Find where the given text appears and provide that cell's center as (x, y) coordinate. 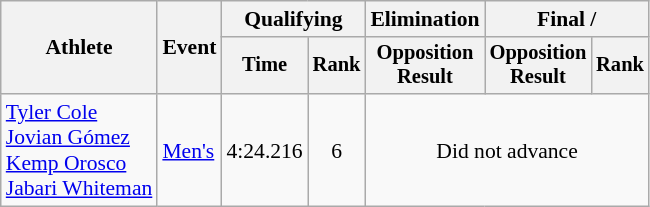
Men's (189, 150)
Event (189, 48)
Athlete (80, 48)
Tyler ColeJovian GómezKemp OroscoJabari Whiteman (80, 150)
Final / (567, 19)
Elimination (424, 19)
Did not advance (506, 150)
4:24.216 (264, 150)
Qualifying (293, 19)
6 (337, 150)
Time (264, 66)
